Return (X, Y) of the center of cell containing provided text 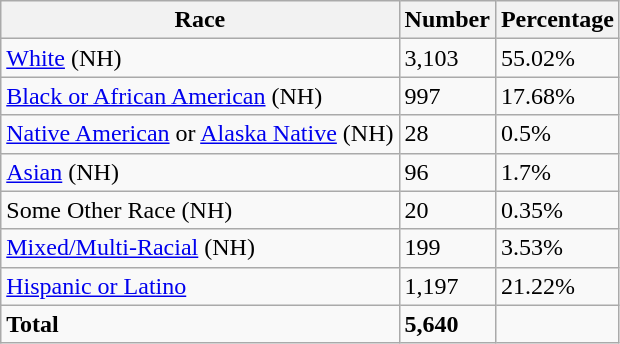
3.53% (557, 248)
White (NH) (200, 58)
Total (200, 324)
Race (200, 20)
3,103 (447, 58)
1,197 (447, 286)
Some Other Race (NH) (200, 210)
17.68% (557, 96)
Mixed/Multi-Racial (NH) (200, 248)
0.35% (557, 210)
199 (447, 248)
55.02% (557, 58)
5,640 (447, 324)
Native American or Alaska Native (NH) (200, 134)
21.22% (557, 286)
Hispanic or Latino (200, 286)
Asian (NH) (200, 172)
Black or African American (NH) (200, 96)
96 (447, 172)
1.7% (557, 172)
0.5% (557, 134)
28 (447, 134)
20 (447, 210)
997 (447, 96)
Number (447, 20)
Percentage (557, 20)
